Extract the (X, Y) coordinate from the center of the cell holding the provided text.  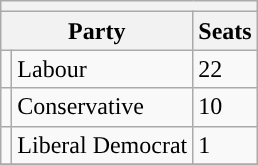
10 (225, 107)
Liberal Democrat (102, 145)
Party (97, 31)
22 (225, 69)
Labour (102, 69)
1 (225, 145)
Seats (225, 31)
Conservative (102, 107)
